Pinpoint the cell where the given text exists, returning its (x, y) midpoint coordinate. 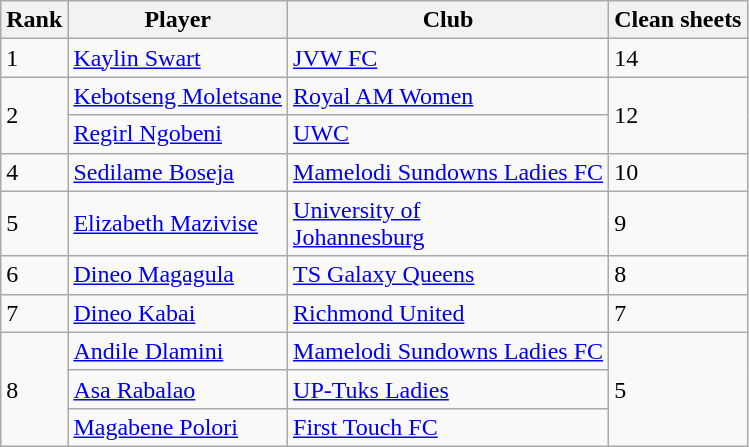
Richmond United (448, 313)
2 (34, 115)
Regirl Ngobeni (178, 134)
UWC (448, 134)
First Touch FC (448, 427)
TS Galaxy Queens (448, 275)
1 (34, 58)
Dineo Kabai (178, 313)
14 (678, 58)
10 (678, 172)
Dineo Magagula (178, 275)
12 (678, 115)
Kaylin Swart (178, 58)
JVW FC (448, 58)
University ofJohannesburg (448, 224)
Player (178, 20)
6 (34, 275)
4 (34, 172)
UP-Tuks Ladies (448, 389)
9 (678, 224)
Kebotseng Moletsane (178, 96)
Elizabeth Mazivise (178, 224)
Royal AM Women (448, 96)
Club (448, 20)
Andile Dlamini (178, 351)
Asa Rabalao (178, 389)
Sedilame Boseja (178, 172)
Clean sheets (678, 20)
Magabene Polori (178, 427)
Rank (34, 20)
